From the cell containing the given text, extract its center point as (X, Y) coordinate. 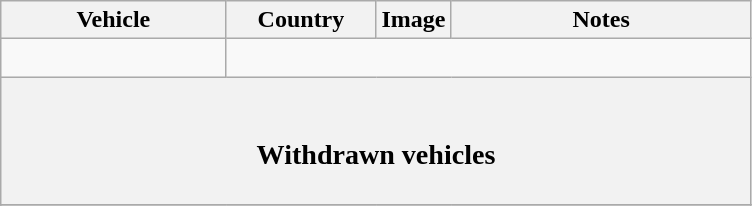
Vehicle (114, 20)
Country (301, 20)
Notes (601, 20)
Image (414, 20)
Withdrawn vehicles (376, 140)
